Locate the cell with the specified text and output its [X, Y] center coordinate. 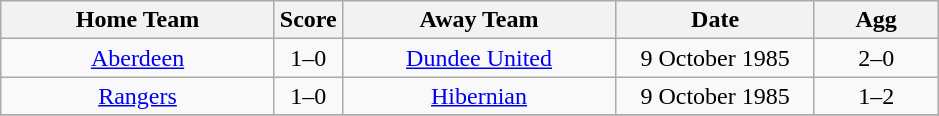
Date [716, 20]
Score [308, 20]
Home Team [138, 20]
Dundee United [479, 58]
2–0 [876, 58]
Away Team [479, 20]
Rangers [138, 96]
Agg [876, 20]
Hibernian [479, 96]
1–2 [876, 96]
Aberdeen [138, 58]
